Identify which cell holds the provided text, then report its (X, Y) central coordinate. 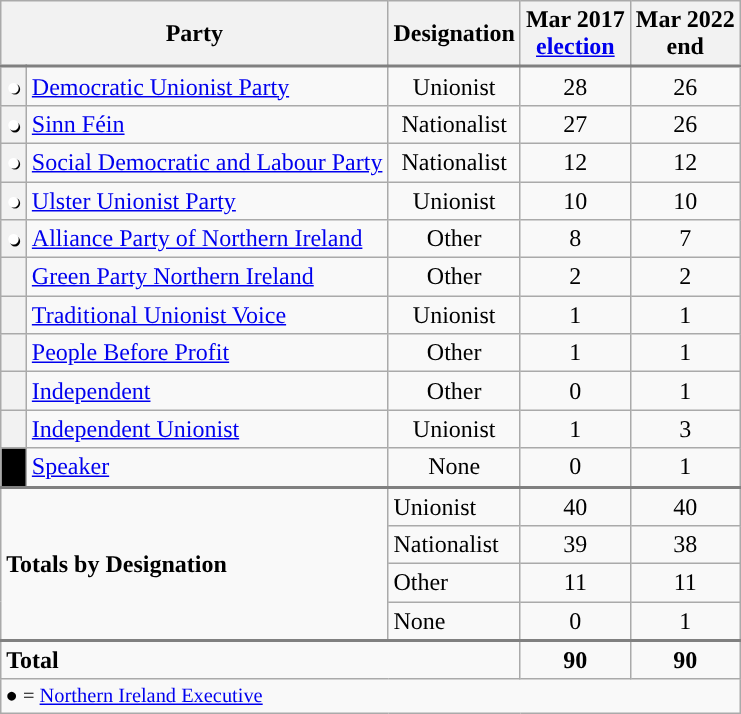
39 (575, 545)
Total (261, 660)
Alliance Party of Northern Ireland (207, 239)
3 (685, 429)
Independent Unionist (207, 429)
27 (575, 124)
Traditional Unionist Voice (207, 315)
Green Party Northern Ireland (207, 277)
Ulster Unionist Party (207, 201)
Speaker (207, 468)
Party (194, 34)
Democratic Unionist Party (207, 86)
Mar 2017election (575, 34)
Mar 2022end (685, 34)
Social Democratic and Labour Party (207, 162)
7 (685, 239)
28 (575, 86)
38 (685, 545)
Designation (454, 34)
Sinn Féin (207, 124)
8 (575, 239)
Totals by Designation (194, 564)
● = Northern Ireland Executive (371, 696)
Independent (207, 391)
People Before Profit (207, 353)
